Detect which cell encompasses the target text, then output its [X, Y] center coordinate. 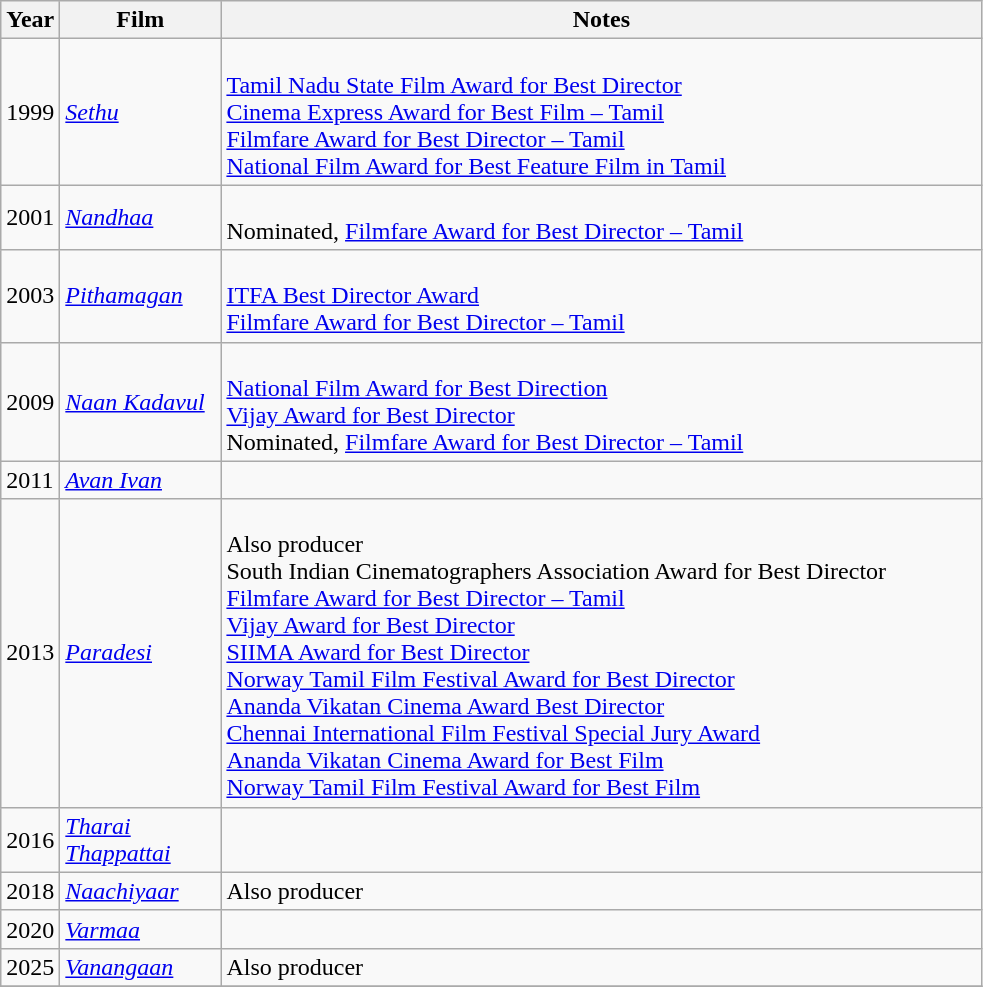
2018 [30, 891]
Nandhaa [140, 218]
Varmaa [140, 929]
2009 [30, 402]
2003 [30, 296]
2013 [30, 653]
Pithamagan [140, 296]
Paradesi [140, 653]
Naan Kadavul [140, 402]
Sethu [140, 112]
Avan Ivan [140, 480]
Nominated, Filmfare Award for Best Director – Tamil [602, 218]
National Film Award for Best Direction Vijay Award for Best Director Nominated, Filmfare Award for Best Director – Tamil [602, 402]
Naachiyaar [140, 891]
Year [30, 20]
1999 [30, 112]
Vanangaan [140, 967]
Film [140, 20]
2011 [30, 480]
2020 [30, 929]
2016 [30, 840]
Tharai Thappattai [140, 840]
ITFA Best Director Award Filmfare Award for Best Director – Tamil [602, 296]
Notes [602, 20]
2025 [30, 967]
2001 [30, 218]
